Output the [X, Y] coordinate of the center of the cell containing the given text.  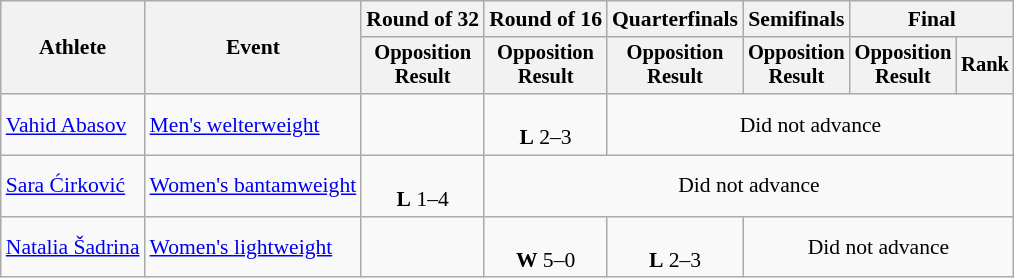
Quarterfinals [675, 19]
Round of 32 [422, 19]
Round of 16 [546, 19]
Women's lightweight [254, 248]
Women's bantamweight [254, 186]
Final [932, 19]
Athlete [73, 48]
Natalia Šadrina [73, 248]
W 5–0 [546, 248]
Semifinals [796, 19]
L 1–4 [422, 186]
Men's welterweight [254, 124]
Event [254, 48]
Vahid Abasov [73, 124]
Rank [985, 66]
Sara Ćirković [73, 186]
